Return [X, Y] of the center of cell containing provided text 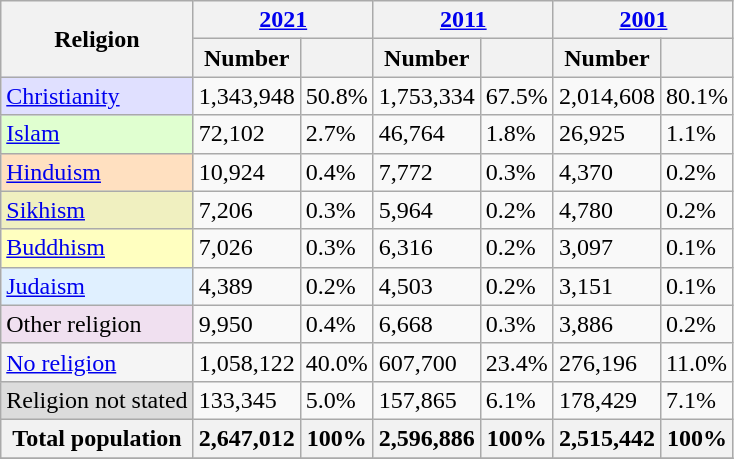
11.0% [696, 362]
72,102 [246, 134]
26,925 [606, 134]
5,964 [426, 210]
7,772 [426, 172]
Hinduism [97, 172]
40.0% [336, 362]
Sikhism [97, 210]
7,026 [246, 248]
No religion [97, 362]
3,151 [606, 286]
Total population [97, 438]
1,058,122 [246, 362]
Christianity [97, 96]
2,515,442 [606, 438]
2021 [283, 20]
50.8% [336, 96]
1.8% [516, 134]
4,503 [426, 286]
607,700 [426, 362]
2,014,608 [606, 96]
Islam [97, 134]
7,206 [246, 210]
6.1% [516, 400]
Religion [97, 39]
3,097 [606, 248]
6,316 [426, 248]
46,764 [426, 134]
1,343,948 [246, 96]
80.1% [696, 96]
178,429 [606, 400]
Other religion [97, 324]
2.7% [336, 134]
9,950 [246, 324]
2011 [463, 20]
157,865 [426, 400]
5.0% [336, 400]
2001 [643, 20]
4,389 [246, 286]
133,345 [246, 400]
6,668 [426, 324]
2,596,886 [426, 438]
Judaism [97, 286]
2,647,012 [246, 438]
1.1% [696, 134]
1,753,334 [426, 96]
4,370 [606, 172]
Buddhism [97, 248]
276,196 [606, 362]
10,924 [246, 172]
3,886 [606, 324]
67.5% [516, 96]
23.4% [516, 362]
7.1% [696, 400]
Religion not stated [97, 400]
4,780 [606, 210]
